Scan for the cell matching the given text and deliver its (X, Y) coordinate at center. 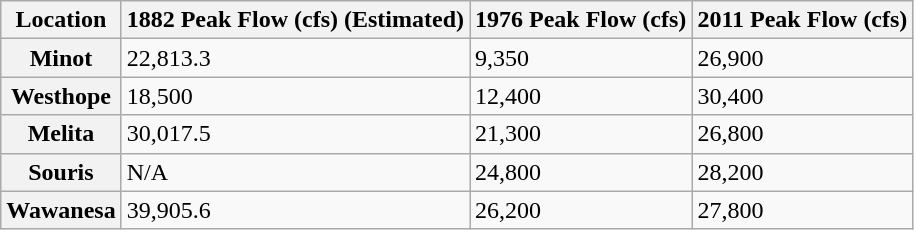
1882 Peak Flow (cfs) (Estimated) (295, 20)
39,905.6 (295, 210)
1976 Peak Flow (cfs) (581, 20)
24,800 (581, 172)
Westhope (61, 96)
28,200 (802, 172)
21,300 (581, 134)
30,400 (802, 96)
Melita (61, 134)
26,900 (802, 58)
Minot (61, 58)
Souris (61, 172)
N/A (295, 172)
Location (61, 20)
9,350 (581, 58)
18,500 (295, 96)
Wawanesa (61, 210)
30,017.5 (295, 134)
22,813.3 (295, 58)
2011 Peak Flow (cfs) (802, 20)
27,800 (802, 210)
26,800 (802, 134)
26,200 (581, 210)
12,400 (581, 96)
